Detect which cell encompasses the target text, then output its (x, y) center coordinate. 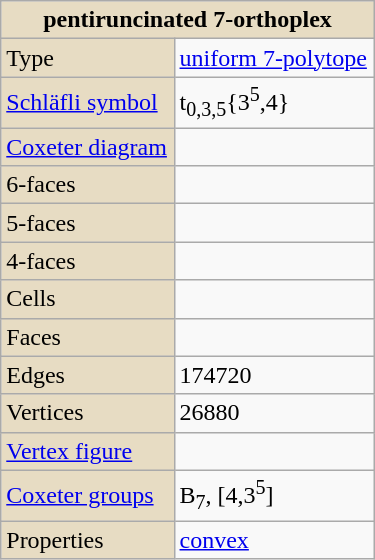
Cells (88, 299)
convex (274, 540)
Vertices (88, 413)
Vertex figure (88, 451)
Schläfli symbol (88, 102)
t0,3,5{35,4} (274, 102)
174720 (274, 375)
Properties (88, 540)
5-faces (88, 223)
pentiruncinated 7-orthoplex (188, 20)
Edges (88, 375)
Coxeter diagram (88, 147)
Faces (88, 337)
4-faces (88, 261)
uniform 7-polytope (274, 58)
6-faces (88, 185)
Coxeter groups (88, 496)
B7, [4,35] (274, 496)
26880 (274, 413)
Type (88, 58)
